Detect which cell encompasses the target text, then output its (X, Y) center coordinate. 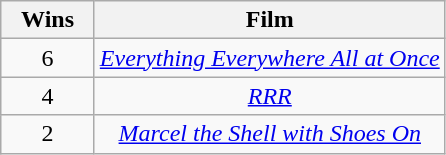
Everything Everywhere All at Once (270, 58)
2 (48, 134)
Marcel the Shell with Shoes On (270, 134)
RRR (270, 96)
Film (270, 20)
Wins (48, 20)
4 (48, 96)
6 (48, 58)
